Search for the cell housing the specified text and yield its (x, y) center coordinate. 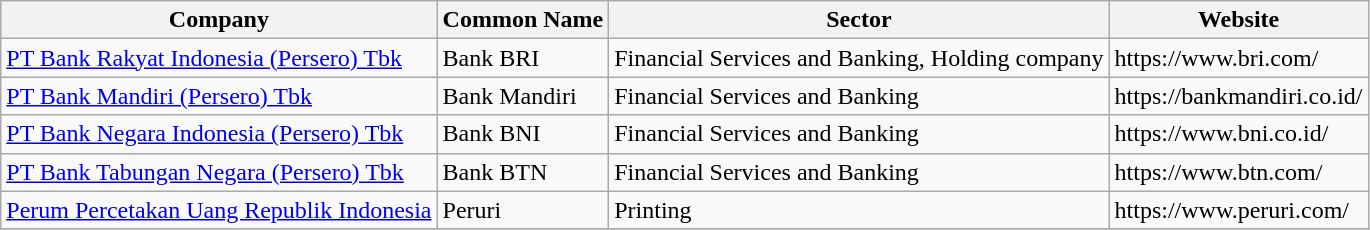
Common Name (523, 20)
PT Bank Rakyat Indonesia (Persero) Tbk (219, 58)
PT Bank Negara Indonesia (Persero) Tbk (219, 134)
Bank BNI (523, 134)
PT Bank Mandiri (Persero) Tbk (219, 96)
https://www.btn.com/ (1238, 172)
Bank Mandiri (523, 96)
Financial Services and Banking, Holding company (859, 58)
Sector (859, 20)
Company (219, 20)
PT Bank Tabungan Negara (Persero) Tbk (219, 172)
https://www.bri.com/ (1238, 58)
https://www.peruri.com/ (1238, 210)
https://bankmandiri.co.id/ (1238, 96)
Website (1238, 20)
Bank BRI (523, 58)
Bank BTN (523, 172)
Perum Percetakan Uang Republik Indonesia (219, 210)
Printing (859, 210)
Peruri (523, 210)
https://www.bni.co.id/ (1238, 134)
